Determine the (X, Y) coordinate at the center of the cell enclosing the given text.  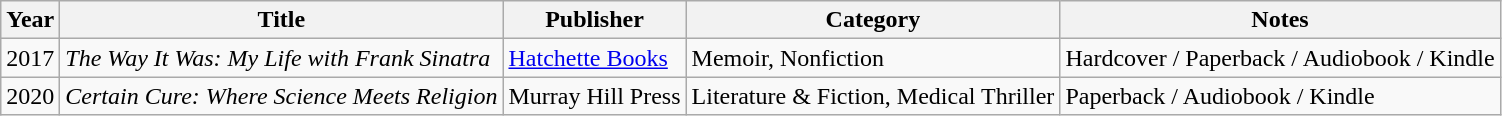
2017 (30, 58)
Hatchette Books (594, 58)
Murray Hill Press (594, 96)
Publisher (594, 20)
Certain Cure: Where Science Meets Religion (282, 96)
Literature & Fiction, Medical Thriller (873, 96)
Hardcover / Paperback / Audiobook / Kindle (1280, 58)
Memoir, Nonfiction (873, 58)
2020 (30, 96)
Paperback / Audiobook / Kindle (1280, 96)
Year (30, 20)
Category (873, 20)
Notes (1280, 20)
The Way It Was: My Life with Frank Sinatra (282, 58)
Title (282, 20)
